Determine the (X, Y) coordinate at the center of the cell enclosing the given text.  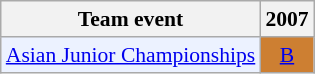
2007 (286, 19)
B (286, 55)
Asian Junior Championships (131, 55)
Team event (131, 19)
